Capture the cell that displays the provided text and extract its [x, y] central coordinate. 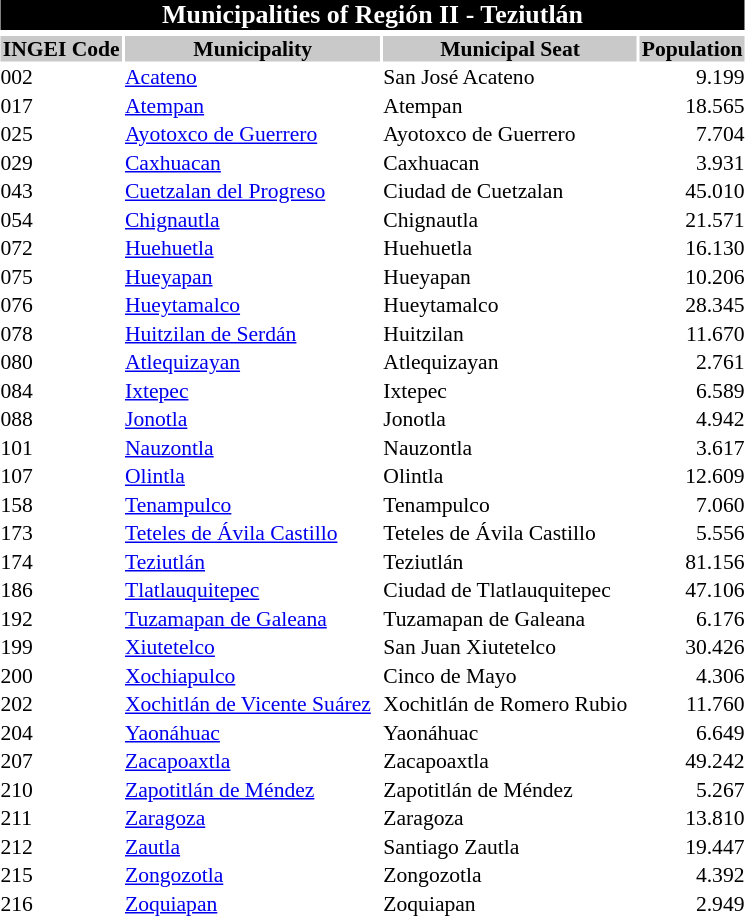
Population [692, 49]
Xochiapulco [252, 676]
16.130 [692, 249]
043 [60, 191]
107 [60, 477]
204 [60, 733]
Xiutetelco [252, 647]
4.942 [692, 419]
Municipal Seat [510, 49]
002 [60, 77]
San Juan Xiutetelco [510, 647]
Ciudad de Cuetzalan [510, 191]
076 [60, 305]
Cinco de Mayo [510, 676]
084 [60, 391]
Tlatlauquitepec [252, 591]
6.649 [692, 733]
6.176 [692, 619]
30.426 [692, 647]
11.670 [692, 334]
INGEI Code [60, 49]
21.571 [692, 220]
Santiago Zautla [510, 847]
210 [60, 790]
174 [60, 562]
199 [60, 647]
Xochitlán de Vicente Suárez [252, 705]
San José Acateno [510, 77]
49.242 [692, 761]
12.609 [692, 477]
4.306 [692, 676]
029 [60, 163]
11.760 [692, 705]
Xochitlán de Romero Rubio [510, 705]
Huitzilan [510, 334]
18.565 [692, 106]
075 [60, 277]
7.060 [692, 505]
Cuetzalan del Progreso [252, 191]
101 [60, 448]
81.156 [692, 562]
078 [60, 334]
202 [60, 705]
47.106 [692, 591]
072 [60, 249]
Acateno [252, 77]
10.206 [692, 277]
13.810 [692, 819]
211 [60, 819]
Huitzilan de Serdán [252, 334]
5.556 [692, 533]
3.931 [692, 163]
Ciudad de Tlatlauquitepec [510, 591]
207 [60, 761]
158 [60, 505]
Zautla [252, 847]
5.267 [692, 790]
192 [60, 619]
Municipality [252, 49]
186 [60, 591]
088 [60, 419]
45.010 [692, 191]
2.761 [692, 363]
7.704 [692, 135]
212 [60, 847]
9.199 [692, 77]
19.447 [692, 847]
080 [60, 363]
6.589 [692, 391]
Municipalities of Región II - Teziutlán [372, 15]
215 [60, 875]
200 [60, 676]
025 [60, 135]
054 [60, 220]
28.345 [692, 305]
017 [60, 106]
3.617 [692, 448]
4.392 [692, 875]
173 [60, 533]
